Locate the cell with the specified text and output its [X, Y] center coordinate. 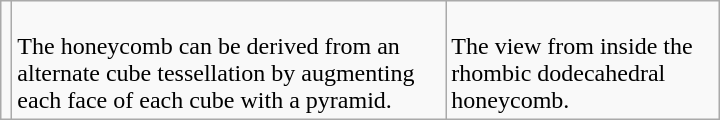
The honeycomb can be derived from an alternate cube tessellation by augmenting each face of each cube with a pyramid. [229, 60]
The view from inside the rhombic dodecahedral honeycomb. [582, 60]
